Scan for the cell matching the given text and deliver its [x, y] coordinate at center. 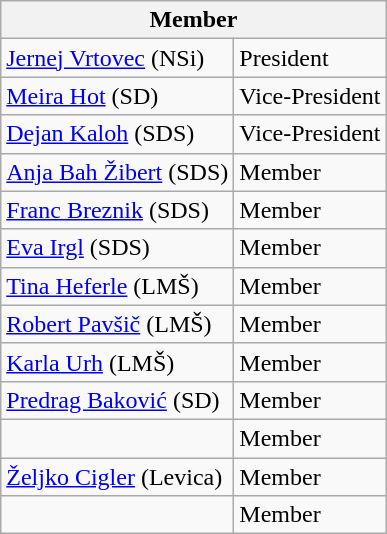
Dejan Kaloh (SDS) [118, 134]
President [310, 58]
Meira Hot (SD) [118, 96]
Predrag Baković (SD) [118, 400]
Jernej Vrtovec (NSi) [118, 58]
Tina Heferle (LMŠ) [118, 286]
Željko Cigler (Levica) [118, 477]
Eva Irgl (SDS) [118, 248]
Karla Urh (LMŠ) [118, 362]
Anja Bah Žibert (SDS) [118, 172]
Robert Pavšič (LMŠ) [118, 324]
Franc Breznik (SDS) [118, 210]
